Return (X, Y) of the center of cell containing provided text 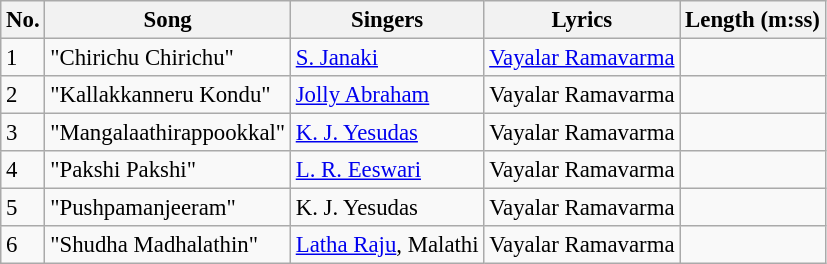
L. R. Eeswari (386, 170)
"Mangalaathirappookkal" (168, 133)
Latha Raju, Malathi (386, 245)
Lyrics (582, 20)
3 (23, 133)
"Shudha Madhalathin" (168, 245)
"Kallakkanneru Kondu" (168, 95)
Jolly Abraham (386, 95)
5 (23, 208)
6 (23, 245)
Song (168, 20)
4 (23, 170)
Singers (386, 20)
Length (m:ss) (752, 20)
"Pushpamanjeeram" (168, 208)
S. Janaki (386, 58)
"Pakshi Pakshi" (168, 170)
No. (23, 20)
"Chirichu Chirichu" (168, 58)
2 (23, 95)
1 (23, 58)
